Locate the cell with the specified text and output its (x, y) center coordinate. 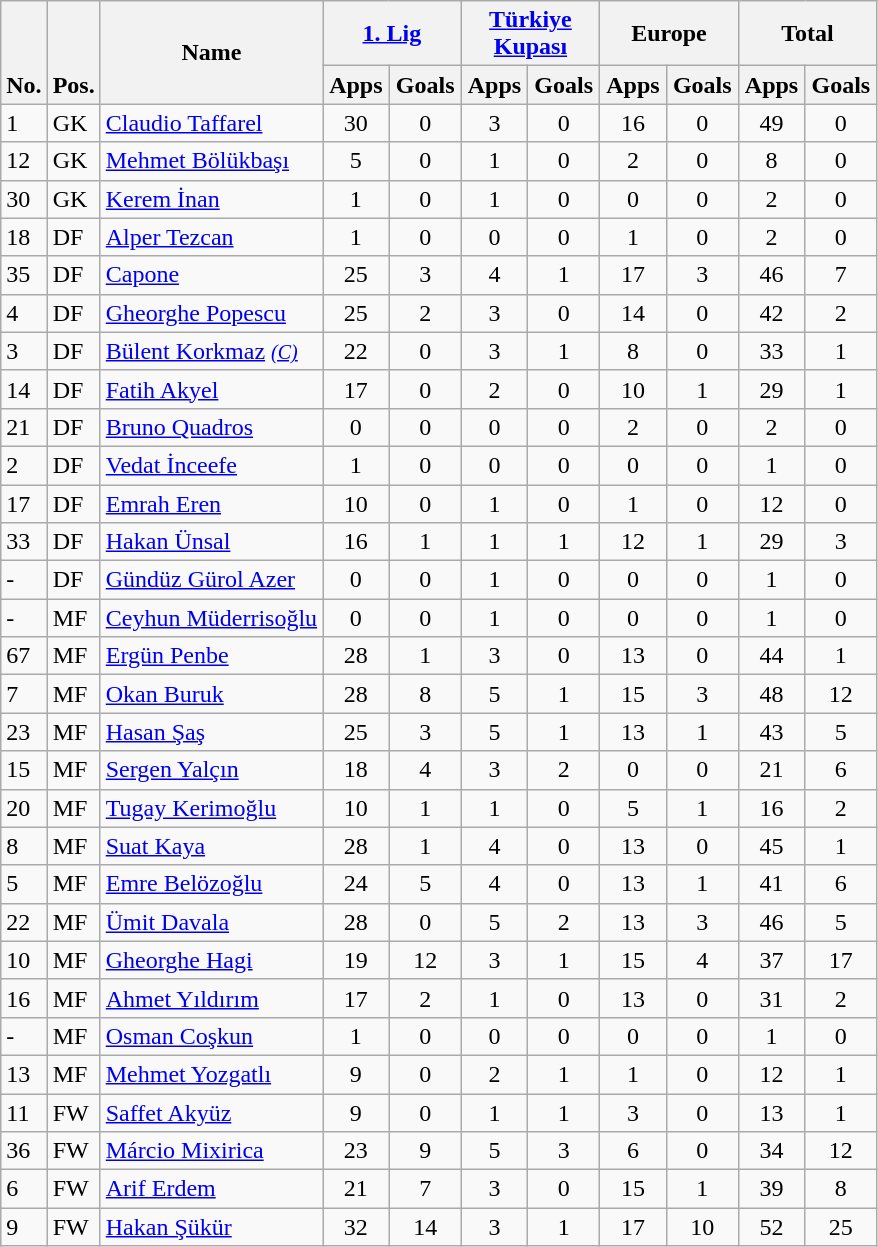
Ceyhun Müderrisoğlu (211, 618)
Márcio Mixirica (211, 1151)
41 (772, 884)
Ergün Penbe (211, 656)
Europe (670, 34)
39 (772, 1189)
48 (772, 694)
Suat Kaya (211, 846)
Ümit Davala (211, 922)
Arif Erdem (211, 1189)
Fatih Akyel (211, 389)
37 (772, 960)
Sergen Yalçın (211, 770)
Okan Buruk (211, 694)
45 (772, 846)
35 (24, 275)
Name (211, 52)
24 (356, 884)
Gündüz Gürol Azer (211, 580)
Hakan Ünsal (211, 542)
Gheorghe Popescu (211, 313)
Emrah Eren (211, 503)
43 (772, 732)
Türkiye Kupası (530, 34)
No. (24, 52)
Mehmet Yozgatlı (211, 1074)
Kerem İnan (211, 199)
Vedat İnceefe (211, 465)
Capone (211, 275)
Emre Belözoğlu (211, 884)
Alper Tezcan (211, 237)
Osman Coşkun (211, 1036)
36 (24, 1151)
11 (24, 1113)
1. Lig (392, 34)
Bülent Korkmaz (C) (211, 351)
20 (24, 808)
Tugay Kerimoğlu (211, 808)
Ahmet Yıldırım (211, 998)
19 (356, 960)
52 (772, 1227)
31 (772, 998)
Claudio Taffarel (211, 123)
Gheorghe Hagi (211, 960)
44 (772, 656)
49 (772, 123)
Hasan Şaş (211, 732)
Pos. (74, 52)
Total (808, 34)
Bruno Quadros (211, 427)
32 (356, 1227)
Mehmet Bölükbaşı (211, 161)
34 (772, 1151)
42 (772, 313)
Hakan Şükür (211, 1227)
Saffet Akyüz (211, 1113)
67 (24, 656)
